Search for the cell housing the specified text and yield its (X, Y) center coordinate. 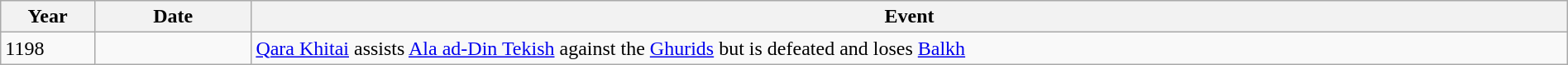
Date (172, 17)
1198 (48, 48)
Qara Khitai assists Ala ad-Din Tekish against the Ghurids but is defeated and loses Balkh (910, 48)
Year (48, 17)
Event (910, 17)
